Search for the cell housing the specified text and yield its [X, Y] center coordinate. 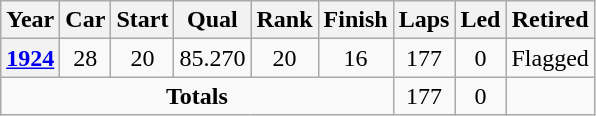
Rank [284, 20]
Start [142, 20]
Flagged [550, 58]
Laps [424, 20]
1924 [30, 58]
Car [86, 20]
28 [86, 58]
Finish [356, 20]
Year [30, 20]
Qual [212, 20]
Retired [550, 20]
16 [356, 58]
85.270 [212, 58]
Totals [197, 96]
Led [480, 20]
